Search for the cell housing the specified text and yield its [X, Y] center coordinate. 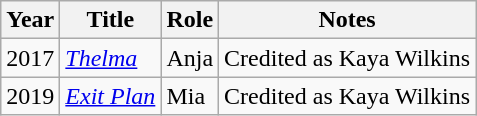
Role [190, 20]
2017 [30, 58]
Notes [348, 20]
Exit Plan [110, 96]
Thelma [110, 58]
Year [30, 20]
Anja [190, 58]
Mia [190, 96]
Title [110, 20]
2019 [30, 96]
